Output the [X, Y] coordinate of the center of the cell containing the given text.  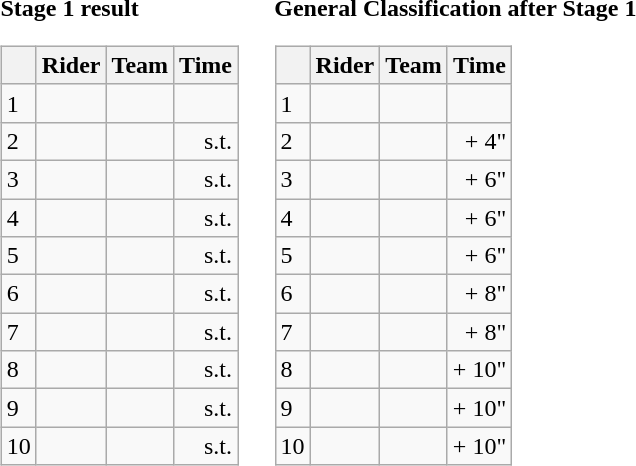
+ 4" [479, 141]
